From the cell containing the given text, extract its center point as [x, y] coordinate. 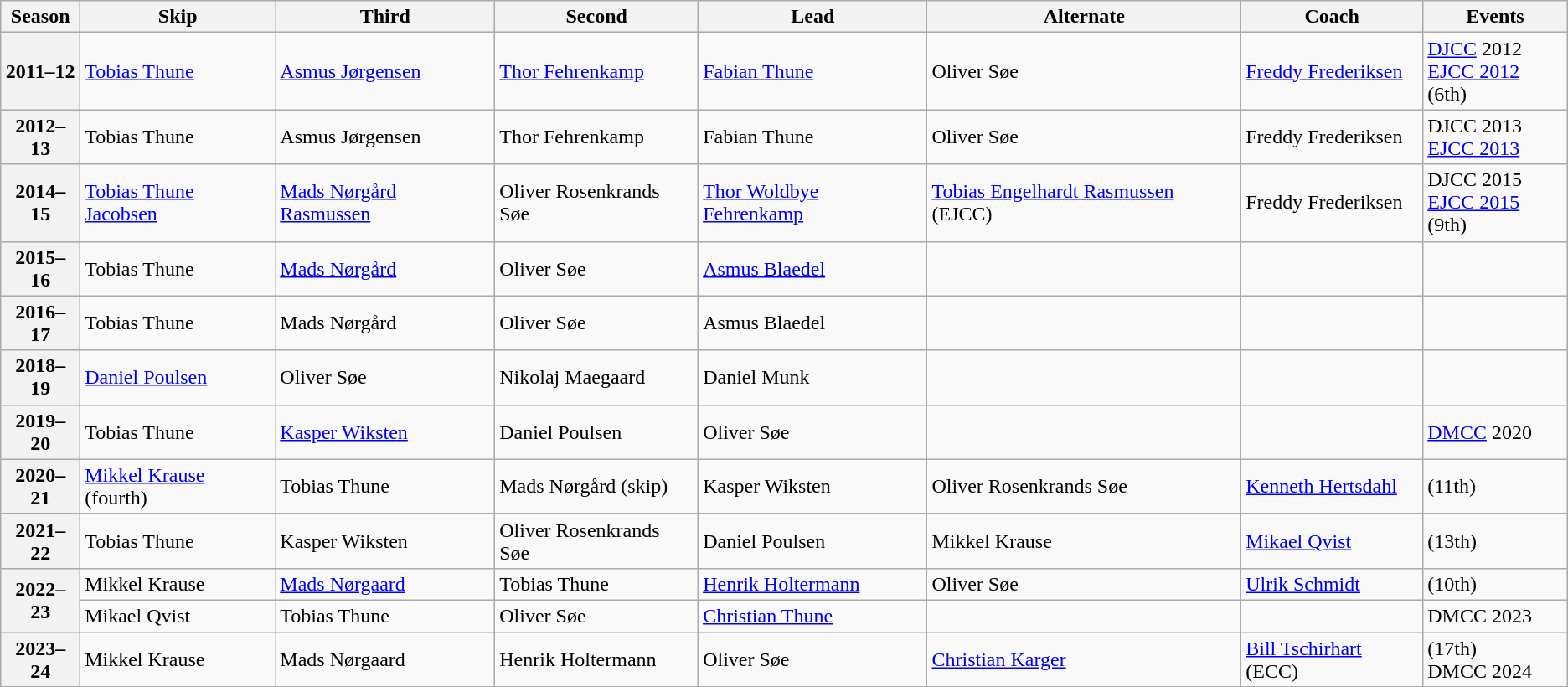
Mikkel Krause (fourth) [178, 486]
Mads Nørgård Rasmussen [385, 203]
Christian Thune [812, 616]
Bill Tschirhart (ECC) [1332, 659]
Skip [178, 17]
Tobias Engelhardt Rasmussen (EJCC) [1084, 203]
Thor Woldbye Fehrenkamp [812, 203]
2011–12 [40, 71]
Kenneth Hertsdahl [1332, 486]
Nikolaj Maegaard [596, 377]
2022–23 [40, 600]
2014–15 [40, 203]
Alternate [1084, 17]
DJCC 2013 EJCC 2013 [1496, 137]
(17th)DMCC 2024 [1496, 659]
Second [596, 17]
2015–16 [40, 268]
Ulrik Schmidt [1332, 584]
DJCC 2015 EJCC 2015 (9th) [1496, 203]
Events [1496, 17]
2019–20 [40, 432]
Mads Nørgård (skip) [596, 486]
Tobias Thune Jacobsen [178, 203]
2020–21 [40, 486]
(11th) [1496, 486]
DJCC 2012 EJCC 2012 (6th) [1496, 71]
2018–19 [40, 377]
Lead [812, 17]
Christian Karger [1084, 659]
Season [40, 17]
(10th) [1496, 584]
2021–22 [40, 541]
2023–24 [40, 659]
Third [385, 17]
(13th) [1496, 541]
DMCC 2020 [1496, 432]
2012–13 [40, 137]
DMCC 2023 [1496, 616]
2016–17 [40, 323]
Coach [1332, 17]
Daniel Munk [812, 377]
